For the text-containing cell, return its midpoint in [X, Y] coordinate format. 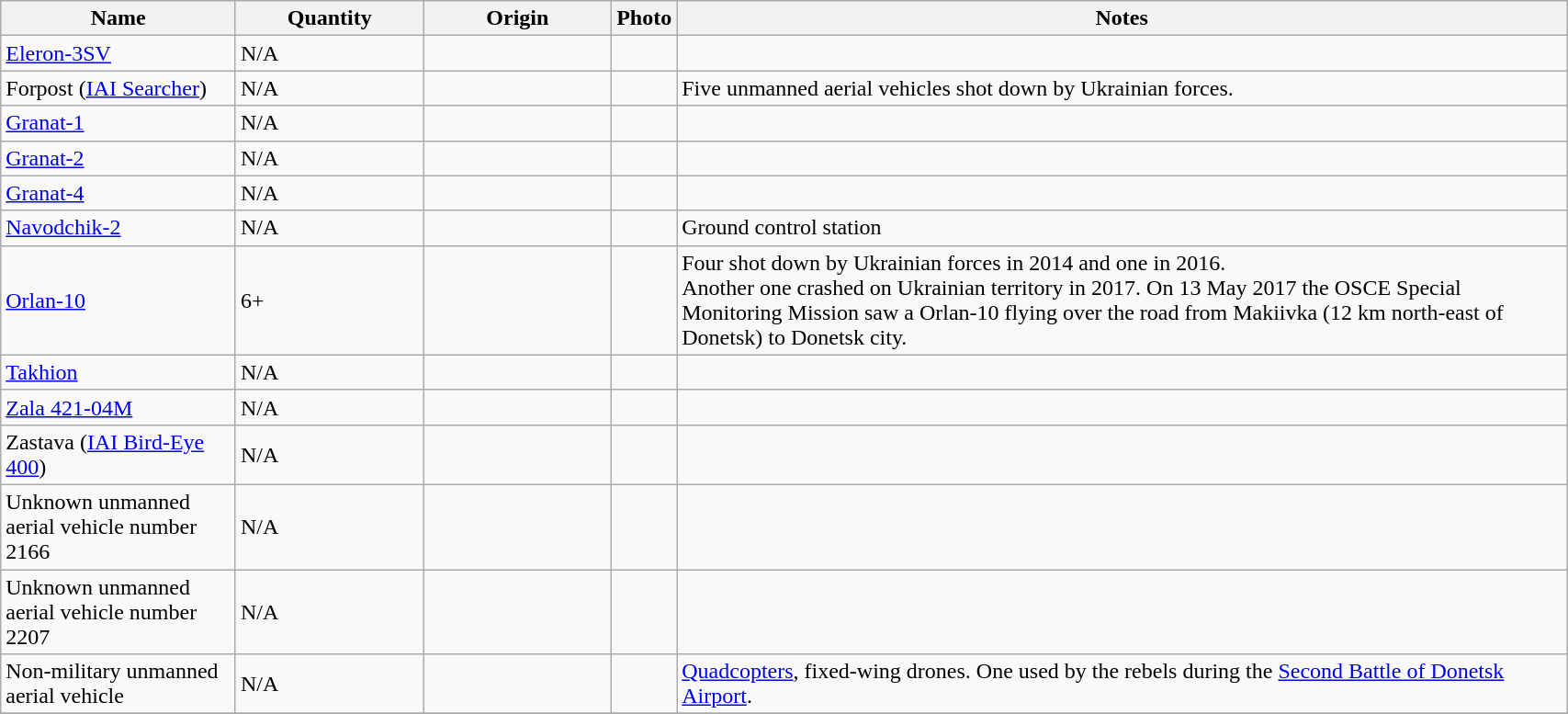
Name [118, 18]
Ground control station [1122, 228]
Notes [1122, 18]
Non-military unmanned aerial vehicle [118, 684]
Unknown unmanned aerial vehicle number 2207 [118, 612]
Navodchik-2 [118, 228]
Photo [645, 18]
Quantity [329, 18]
Forpost (IAI Searcher) [118, 88]
Quadcopters, fixed-wing drones. One used by the rebels during the Second Battle of Donetsk Airport. [1122, 684]
Granat-4 [118, 193]
Takhion [118, 372]
Eleron-3SV [118, 53]
Zala 421-04M [118, 407]
Zastava (IAI Bird-Eye 400) [118, 454]
Granat-1 [118, 123]
Unknown unmanned aerial vehicle number 2166 [118, 527]
Five unmanned aerial vehicles shot down by Ukrainian forces. [1122, 88]
Orlan-10 [118, 300]
Granat-2 [118, 158]
6+ [329, 300]
Origin [518, 18]
